Determine the [X, Y] coordinate at the center of the cell enclosing the given text.  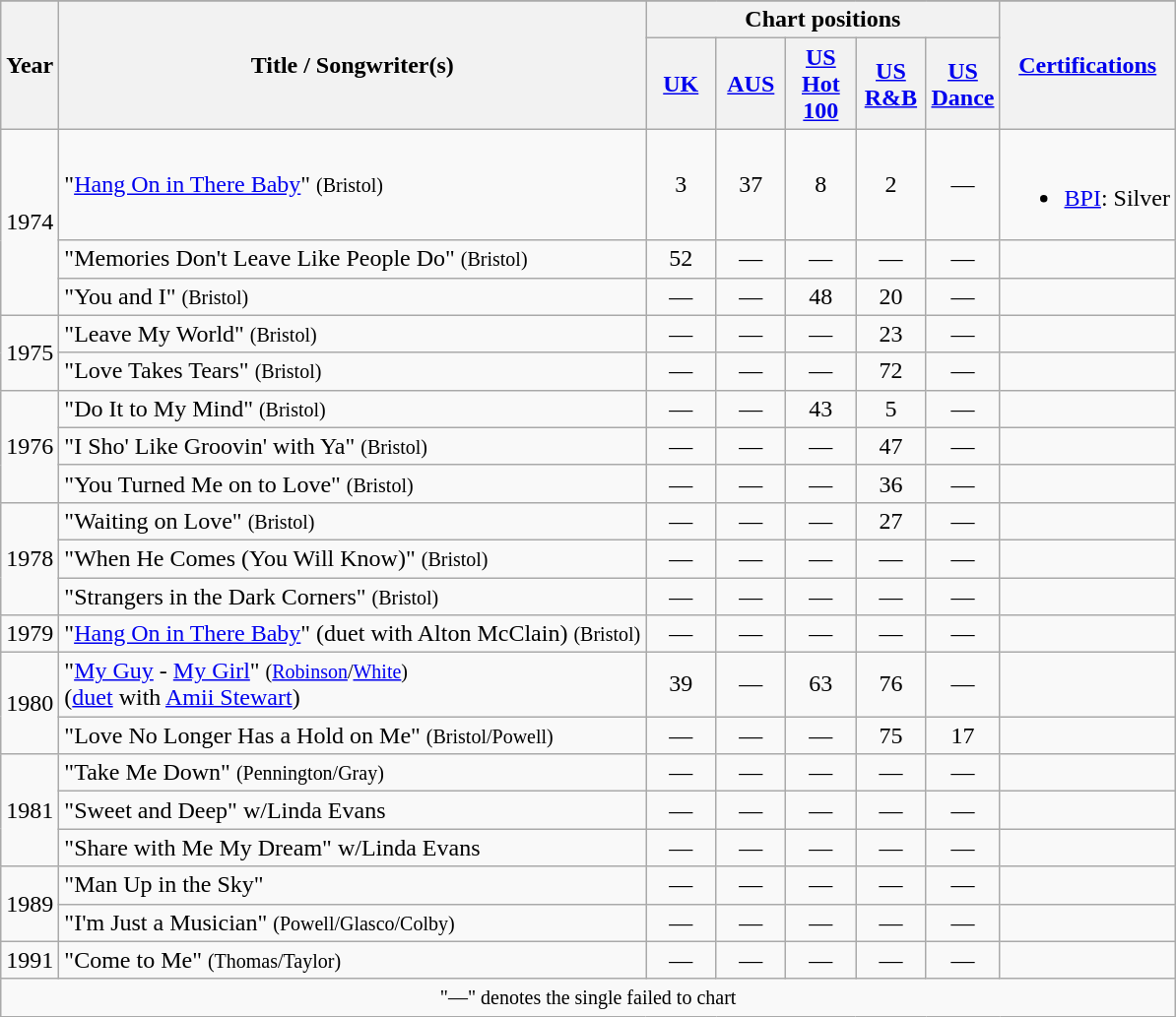
48 [821, 296]
"—" denotes the single failed to chart [589, 997]
23 [890, 334]
"Waiting on Love" (Bristol) [353, 521]
"Man Up in the Sky" [353, 885]
76 [890, 685]
47 [890, 446]
"Do It to My Mind" (Bristol) [353, 409]
Chart positions [823, 20]
39 [682, 685]
"I'm Just a Musician" (Powell/Glasco/Colby) [353, 922]
8 [821, 185]
1974 [30, 222]
17 [963, 735]
1978 [30, 558]
"Love Takes Tears" (Bristol) [353, 371]
"Hang On in There Baby" (Bristol) [353, 185]
"My Guy - My Girl" (Robinson/White)(duet with Amii Stewart) [353, 685]
"Memories Don't Leave Like People Do" (Bristol) [353, 259]
US R&B [890, 84]
43 [821, 409]
UK [682, 84]
1976 [30, 446]
20 [890, 296]
"Strangers in the Dark Corners" (Bristol) [353, 596]
"Love No Longer Has a Hold on Me" (Bristol/Powell) [353, 735]
AUS [751, 84]
"Leave My World" (Bristol) [353, 334]
1975 [30, 352]
"Sweet and Deep" w/Linda Evans [353, 810]
63 [821, 685]
37 [751, 185]
72 [890, 371]
US Dance [963, 84]
"I Sho' Like Groovin' with Ya" (Bristol) [353, 446]
"Hang On in There Baby" (duet with Alton McClain) (Bristol) [353, 634]
US Hot 100 [821, 84]
Certifications [1087, 65]
27 [890, 521]
75 [890, 735]
"You and I" (Bristol) [353, 296]
52 [682, 259]
Year [30, 65]
3 [682, 185]
36 [890, 483]
"When He Comes (You Will Know)" (Bristol) [353, 558]
1989 [30, 904]
2 [890, 185]
1980 [30, 703]
"Share with Me My Dream" w/Linda Evans [353, 848]
BPI: Silver [1087, 185]
1991 [30, 960]
1981 [30, 810]
5 [890, 409]
"You Turned Me on to Love" (Bristol) [353, 483]
1979 [30, 634]
"Take Me Down" (Pennington/Gray) [353, 773]
"Come to Me" (Thomas/Taylor) [353, 960]
Title / Songwriter(s) [353, 65]
